Extract the [X, Y] coordinate from the center of the cell holding the provided text.  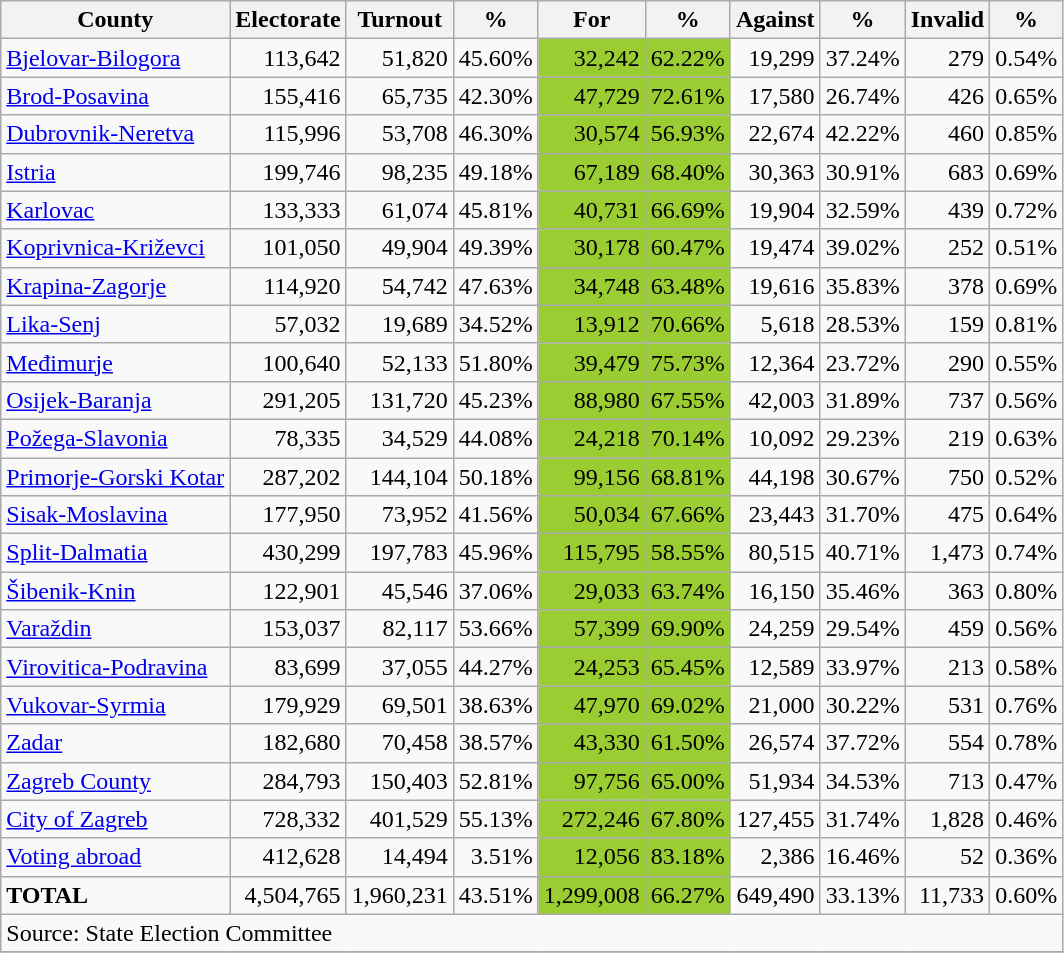
159 [947, 324]
284,793 [288, 781]
52.81% [496, 781]
45,546 [400, 591]
69.02% [688, 705]
34,748 [592, 286]
290 [947, 362]
63.74% [688, 591]
50,034 [592, 515]
45.96% [496, 553]
287,202 [288, 477]
83.18% [688, 857]
Požega-Slavonia [116, 438]
0.76% [1026, 705]
Sisak-Moslavina [116, 515]
82,117 [400, 629]
42.30% [496, 96]
16,150 [775, 591]
47,970 [592, 705]
475 [947, 515]
34.52% [496, 324]
37.06% [496, 591]
83,699 [288, 667]
99,156 [592, 477]
0.46% [1026, 819]
Against [775, 20]
35.83% [862, 286]
19,474 [775, 248]
49.39% [496, 248]
43,330 [592, 743]
213 [947, 667]
122,901 [288, 591]
426 [947, 96]
19,616 [775, 286]
17,580 [775, 96]
53.66% [496, 629]
3.51% [496, 857]
80,515 [775, 553]
66.69% [688, 210]
65,735 [400, 96]
179,929 [288, 705]
Zagreb County [116, 781]
412,628 [288, 857]
683 [947, 172]
49.18% [496, 172]
291,205 [288, 400]
10,092 [775, 438]
23,443 [775, 515]
31.74% [862, 819]
0.36% [1026, 857]
24,218 [592, 438]
554 [947, 743]
115,795 [592, 553]
42.22% [862, 134]
378 [947, 286]
62.22% [688, 58]
57,399 [592, 629]
For [592, 20]
23.72% [862, 362]
0.58% [1026, 667]
Turnout [400, 20]
0.52% [1026, 477]
City of Zagreb [116, 819]
Šibenik-Knin [116, 591]
531 [947, 705]
68.81% [688, 477]
70,458 [400, 743]
101,050 [288, 248]
459 [947, 629]
737 [947, 400]
363 [947, 591]
67.66% [688, 515]
33.13% [862, 895]
2,386 [775, 857]
32.59% [862, 210]
60.47% [688, 248]
0.72% [1026, 210]
Electorate [288, 20]
39.02% [862, 248]
67,189 [592, 172]
34.53% [862, 781]
12,056 [592, 857]
0.85% [1026, 134]
21,000 [775, 705]
182,680 [288, 743]
0.51% [1026, 248]
37,055 [400, 667]
Istria [116, 172]
30,178 [592, 248]
TOTAL [116, 895]
70.14% [688, 438]
150,403 [400, 781]
73,952 [400, 515]
Voting abroad [116, 857]
0.74% [1026, 553]
5,618 [775, 324]
750 [947, 477]
37.72% [862, 743]
144,104 [400, 477]
0.63% [1026, 438]
65.45% [688, 667]
66.27% [688, 895]
Virovitica-Podravina [116, 667]
1,299,008 [592, 895]
133,333 [288, 210]
37.24% [862, 58]
44.08% [496, 438]
649,490 [775, 895]
Vukovar-Syrmia [116, 705]
0.78% [1026, 743]
32,242 [592, 58]
19,904 [775, 210]
52 [947, 857]
38.57% [496, 743]
51,934 [775, 781]
47.63% [496, 286]
19,689 [400, 324]
40.71% [862, 553]
30.67% [862, 477]
30,363 [775, 172]
44.27% [496, 667]
0.55% [1026, 362]
51,820 [400, 58]
45.60% [496, 58]
38.63% [496, 705]
26,574 [775, 743]
14,494 [400, 857]
Krapina-Zagorje [116, 286]
98,235 [400, 172]
0.54% [1026, 58]
75.73% [688, 362]
68.40% [688, 172]
Primorje-Gorski Kotar [116, 477]
63.48% [688, 286]
Osijek-Baranja [116, 400]
0.60% [1026, 895]
0.47% [1026, 781]
42,003 [775, 400]
31.70% [862, 515]
279 [947, 58]
30,574 [592, 134]
88,980 [592, 400]
Zadar [116, 743]
4,504,765 [288, 895]
Koprivnica-Križevci [116, 248]
Lika-Senj [116, 324]
39,479 [592, 362]
45.81% [496, 210]
61.50% [688, 743]
49,904 [400, 248]
29.54% [862, 629]
0.65% [1026, 96]
31.89% [862, 400]
127,455 [775, 819]
Bjelovar-Bilogora [116, 58]
199,746 [288, 172]
197,783 [400, 553]
53,708 [400, 134]
51.80% [496, 362]
12,364 [775, 362]
219 [947, 438]
24,253 [592, 667]
33.97% [862, 667]
Invalid [947, 20]
72.61% [688, 96]
0.81% [1026, 324]
22,674 [775, 134]
58.55% [688, 553]
0.80% [1026, 591]
55.13% [496, 819]
41.56% [496, 515]
61,074 [400, 210]
69.90% [688, 629]
401,529 [400, 819]
114,920 [288, 286]
57,032 [288, 324]
100,640 [288, 362]
728,332 [288, 819]
13,912 [592, 324]
43.51% [496, 895]
19,299 [775, 58]
439 [947, 210]
34,529 [400, 438]
16.46% [862, 857]
69,501 [400, 705]
70.66% [688, 324]
153,037 [288, 629]
460 [947, 134]
54,742 [400, 286]
65.00% [688, 781]
131,720 [400, 400]
50.18% [496, 477]
272,246 [592, 819]
Karlovac [116, 210]
29,033 [592, 591]
177,950 [288, 515]
Međimurje [116, 362]
155,416 [288, 96]
Source: State Election Committee [532, 933]
67.80% [688, 819]
252 [947, 248]
1,473 [947, 553]
40,731 [592, 210]
430,299 [288, 553]
11,733 [947, 895]
113,642 [288, 58]
0.64% [1026, 515]
47,729 [592, 96]
28.53% [862, 324]
46.30% [496, 134]
Varaždin [116, 629]
24,259 [775, 629]
56.93% [688, 134]
26.74% [862, 96]
Split-Dalmatia [116, 553]
713 [947, 781]
52,133 [400, 362]
Brod-Posavina [116, 96]
67.55% [688, 400]
97,756 [592, 781]
1,960,231 [400, 895]
Dubrovnik-Neretva [116, 134]
78,335 [288, 438]
29.23% [862, 438]
1,828 [947, 819]
County [116, 20]
30.22% [862, 705]
35.46% [862, 591]
115,996 [288, 134]
30.91% [862, 172]
12,589 [775, 667]
44,198 [775, 477]
45.23% [496, 400]
